Output the [x, y] coordinate of the center of the cell containing the given text.  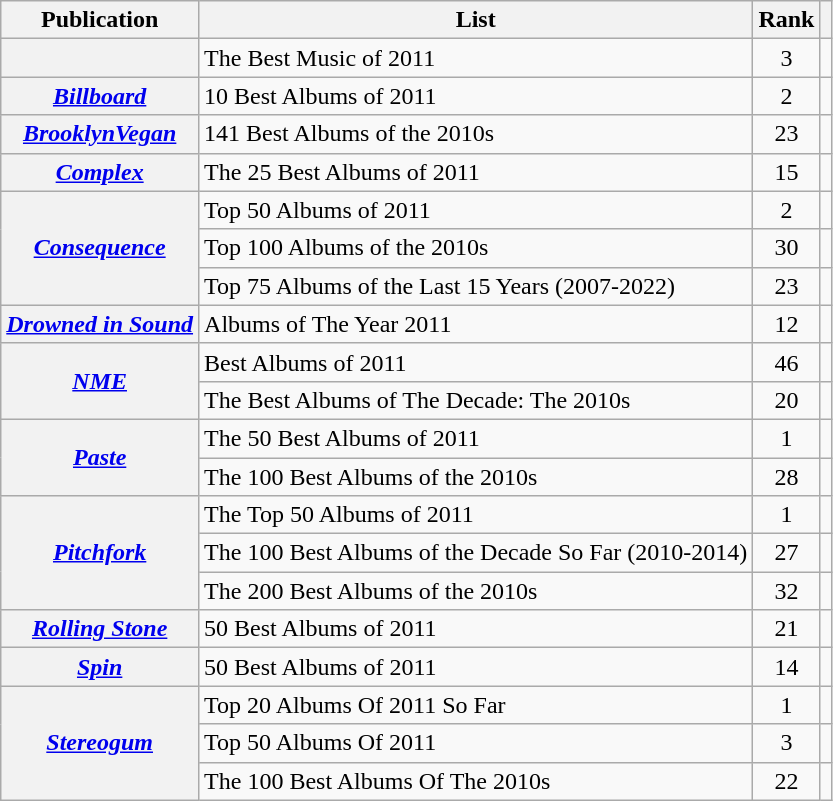
30 [786, 248]
The Top 50 Albums of 2011 [476, 515]
The 25 Best Albums of 2011 [476, 172]
Rank [786, 20]
Top 50 Albums Of 2011 [476, 743]
14 [786, 667]
Drowned in Sound [100, 324]
Albums of The Year 2011 [476, 324]
The 50 Best Albums of 2011 [476, 438]
The Best Albums of The Decade: The 2010s [476, 400]
Top 20 Albums Of 2011 So Far [476, 705]
NME [100, 381]
The 100 Best Albums of the Decade So Far (2010-2014) [476, 553]
Spin [100, 667]
The 100 Best Albums Of The 2010s [476, 781]
Rolling Stone [100, 629]
Best Albums of 2011 [476, 362]
Top 50 Albums of 2011 [476, 210]
12 [786, 324]
22 [786, 781]
46 [786, 362]
BrooklynVegan [100, 134]
Publication [100, 20]
15 [786, 172]
Pitchfork [100, 553]
32 [786, 591]
Stereogum [100, 743]
141 Best Albums of the 2010s [476, 134]
28 [786, 477]
27 [786, 553]
The Best Music of 2011 [476, 58]
The 200 Best Albums of the 2010s [476, 591]
List [476, 20]
Top 100 Albums of the 2010s [476, 248]
The 100 Best Albums of the 2010s [476, 477]
Consequence [100, 248]
Paste [100, 457]
Complex [100, 172]
21 [786, 629]
Billboard [100, 96]
10 Best Albums of 2011 [476, 96]
20 [786, 400]
Top 75 Albums of the Last 15 Years (2007-2022) [476, 286]
